Output the [x, y] coordinate of the center of the cell containing the given text.  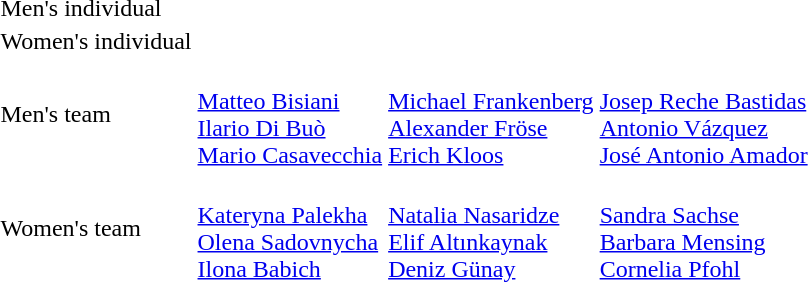
Matteo BisianiIlario Di BuòMario Casavecchia [290, 114]
Michael FrankenbergAlexander FröseErich Kloos [491, 114]
